Return the [x, y] coordinate for the center point of the cell that contains the specified text.  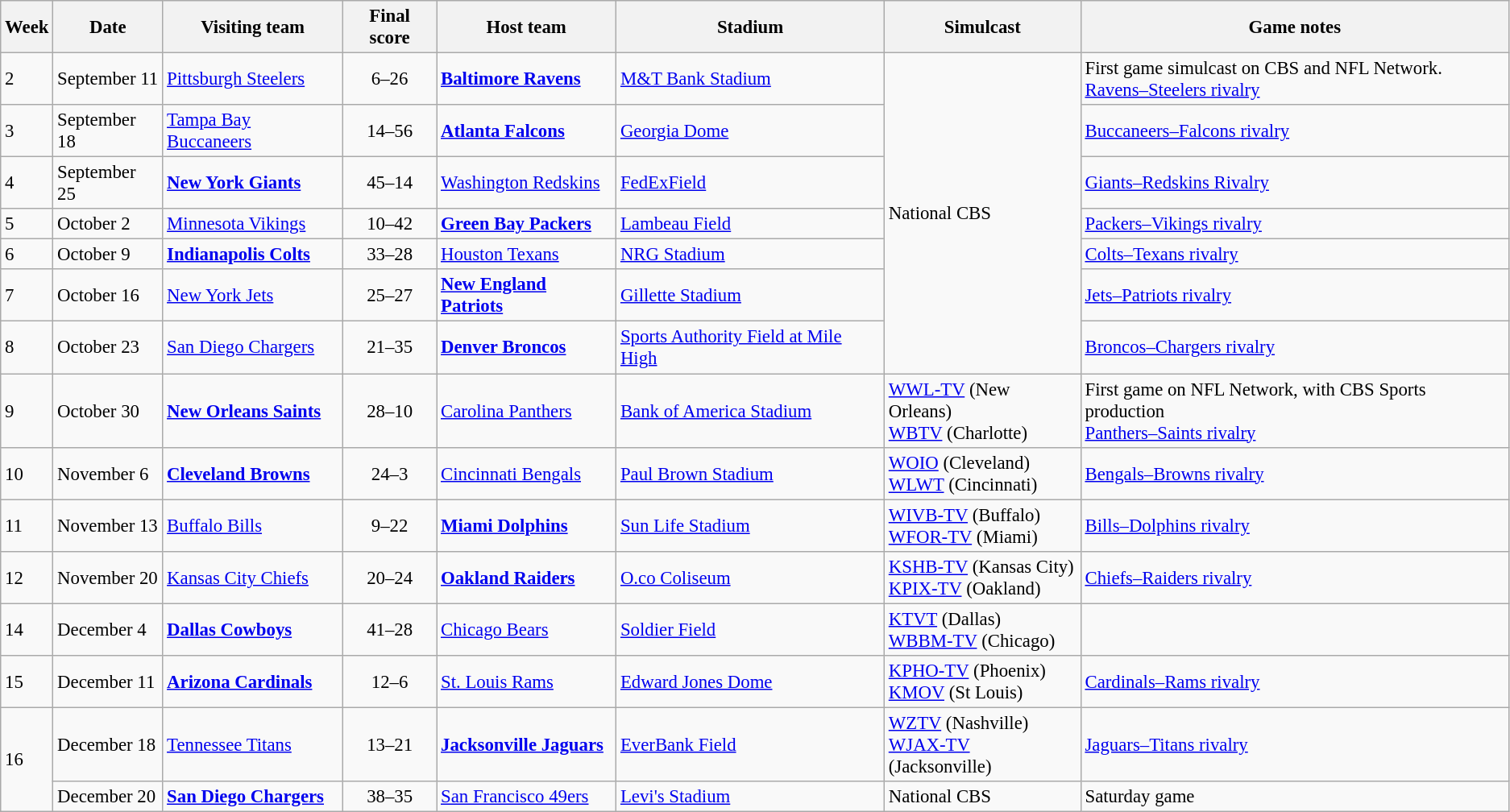
Week [27, 27]
28–10 [390, 411]
December 18 [108, 744]
EverBank Field [751, 744]
WZTV (Nashville)WJAX-TV (Jacksonville) [982, 744]
Arizona Cardinals [253, 681]
October 9 [108, 255]
9–22 [390, 525]
Miami Dolphins [527, 525]
9 [27, 411]
St. Louis Rams [527, 681]
Jaguars–Titans rivalry [1294, 744]
10–42 [390, 224]
Final score [390, 27]
Gillette Stadium [751, 295]
Giants–Redskins Rivalry [1294, 184]
15 [27, 681]
Bank of America Stadium [751, 411]
25–27 [390, 295]
Kansas City Chiefs [253, 577]
October 2 [108, 224]
KPHO-TV (Phoenix)KMOV (St Louis) [982, 681]
Green Bay Packers [527, 224]
Visiting team [253, 27]
Bills–Dolphins rivalry [1294, 525]
Broncos–Chargers rivalry [1294, 348]
October 30 [108, 411]
Edward Jones Dome [751, 681]
Buffalo Bills [253, 525]
12–6 [390, 681]
Atlanta Falcons [527, 130]
November 20 [108, 577]
6 [27, 255]
Pittsburgh Steelers [253, 79]
First game simulcast on CBS and NFL Network.Ravens–Steelers rivalry [1294, 79]
Carolina Panthers [527, 411]
6–26 [390, 79]
5 [27, 224]
38–35 [390, 797]
October 16 [108, 295]
New England Patriots [527, 295]
San Francisco 49ers [527, 797]
Indianapolis Colts [253, 255]
Sports Authority Field at Mile High [751, 348]
Sun Life Stadium [751, 525]
16 [27, 759]
Cardinals–Rams rivalry [1294, 681]
7 [27, 295]
2 [27, 79]
Washington Redskins [527, 184]
September 25 [108, 184]
December 20 [108, 797]
Game notes [1294, 27]
10 [27, 474]
Colts–Texans rivalry [1294, 255]
O.co Coliseum [751, 577]
20–24 [390, 577]
KTVT (Dallas)WBBM-TV (Chicago) [982, 630]
11 [27, 525]
Levi's Stadium [751, 797]
November 6 [108, 474]
24–3 [390, 474]
Dallas Cowboys [253, 630]
New Orleans Saints [253, 411]
Soldier Field [751, 630]
45–14 [390, 184]
WWL-TV (New Orleans)WBTV (Charlotte) [982, 411]
WIVB-TV (Buffalo)WFOR-TV (Miami) [982, 525]
Houston Texans [527, 255]
NRG Stadium [751, 255]
December 11 [108, 681]
Chicago Bears [527, 630]
14–56 [390, 130]
Jets–Patriots rivalry [1294, 295]
September 11 [108, 79]
December 4 [108, 630]
8 [27, 348]
Oakland Raiders [527, 577]
Tampa Bay Buccaneers [253, 130]
Cincinnati Bengals [527, 474]
12 [27, 577]
Tennessee Titans [253, 744]
New York Giants [253, 184]
Host team [527, 27]
October 23 [108, 348]
Saturday game [1294, 797]
Chiefs–Raiders rivalry [1294, 577]
September 18 [108, 130]
33–28 [390, 255]
Bengals–Browns rivalry [1294, 474]
FedExField [751, 184]
Simulcast [982, 27]
Baltimore Ravens [527, 79]
Cleveland Browns [253, 474]
13–21 [390, 744]
M&T Bank Stadium [751, 79]
WOIO (Cleveland)WLWT (Cincinnati) [982, 474]
Stadium [751, 27]
Date [108, 27]
KSHB-TV (Kansas City)KPIX-TV (Oakland) [982, 577]
November 13 [108, 525]
14 [27, 630]
Jacksonville Jaguars [527, 744]
21–35 [390, 348]
Minnesota Vikings [253, 224]
3 [27, 130]
Denver Broncos [527, 348]
First game on NFL Network, with CBS Sports productionPanthers–Saints rivalry [1294, 411]
41–28 [390, 630]
New York Jets [253, 295]
4 [27, 184]
Buccaneers–Falcons rivalry [1294, 130]
Paul Brown Stadium [751, 474]
Georgia Dome [751, 130]
Lambeau Field [751, 224]
Packers–Vikings rivalry [1294, 224]
